From the cell containing the given text, extract its center point as [x, y] coordinate. 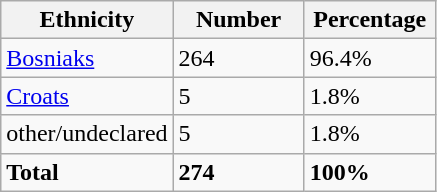
Bosniaks [87, 58]
Number [238, 20]
264 [238, 58]
Ethnicity [87, 20]
100% [370, 172]
274 [238, 172]
Total [87, 172]
Percentage [370, 20]
other/undeclared [87, 134]
96.4% [370, 58]
Croats [87, 96]
